Capture the cell that displays the provided text and extract its [X, Y] central coordinate. 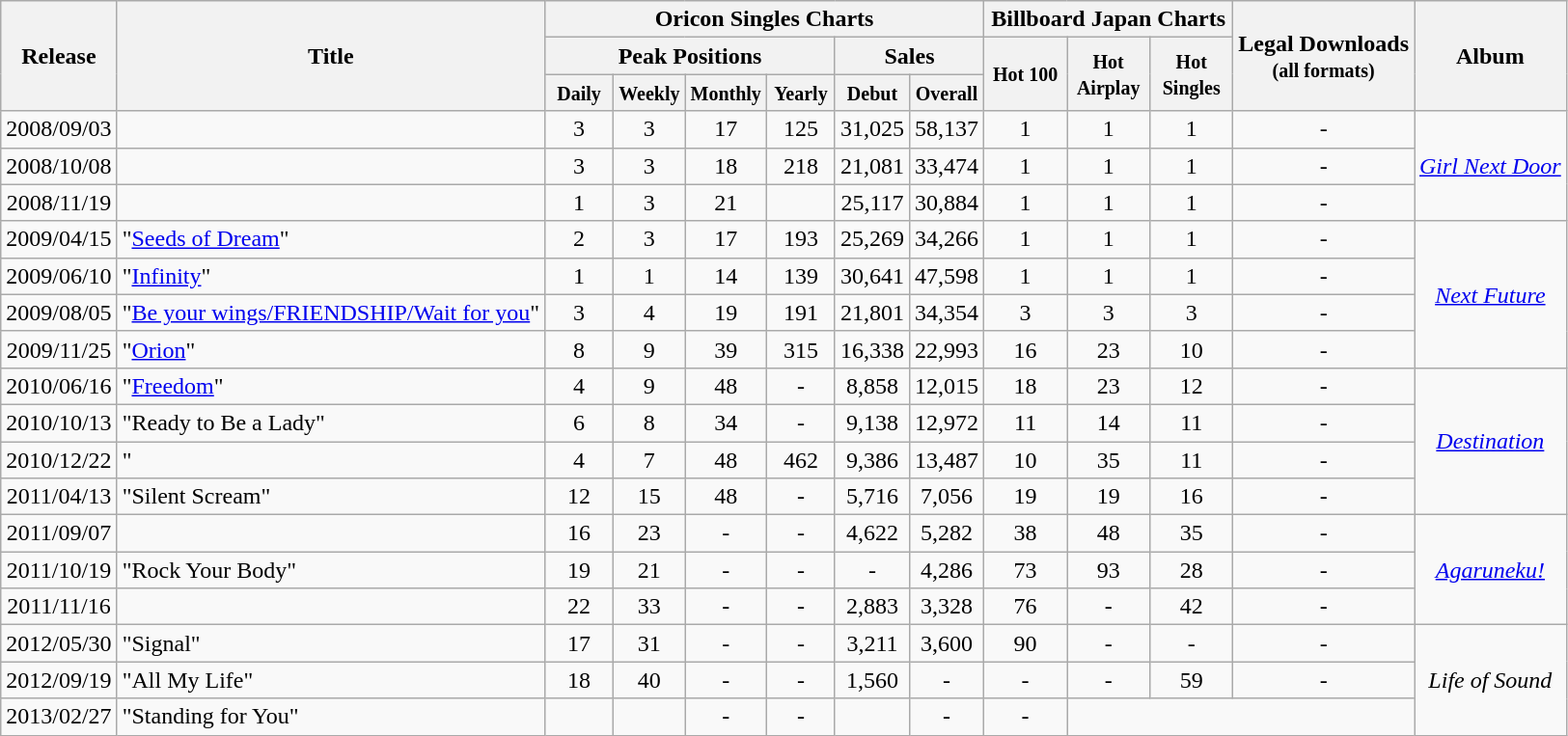
" [330, 460]
"Signal" [330, 643]
2008/10/08 [59, 166]
47,598 [946, 276]
2008/11/19 [59, 203]
2009/11/25 [59, 349]
5,282 [946, 533]
22 [579, 607]
2009/04/15 [59, 239]
193 [801, 239]
2011/09/07 [59, 533]
Oricon Singles Charts [764, 19]
2011/11/16 [59, 607]
218 [801, 166]
2010/06/16 [59, 386]
2013/02/27 [59, 717]
Hot Airplay [1109, 74]
Title [330, 56]
90 [1026, 643]
22,993 [946, 349]
73 [1026, 570]
93 [1109, 570]
"Seeds of Dream" [330, 239]
2010/12/22 [59, 460]
42 [1192, 607]
2009/08/05 [59, 313]
25,117 [872, 203]
40 [649, 680]
2009/06/10 [59, 276]
30,641 [872, 276]
315 [801, 349]
21,081 [872, 166]
34,266 [946, 239]
59 [1192, 680]
12,015 [946, 386]
4,622 [872, 533]
2011/04/13 [59, 497]
191 [801, 313]
3,600 [946, 643]
Album [1491, 56]
Release [59, 56]
Hot 100 [1026, 74]
33,474 [946, 166]
2 [579, 239]
"Infinity" [330, 276]
76 [1026, 607]
2012/05/30 [59, 643]
Daily [579, 93]
33 [649, 607]
"Orion" [330, 349]
9,138 [872, 423]
Weekly [649, 93]
125 [801, 129]
7,056 [946, 497]
2012/09/19 [59, 680]
4,286 [946, 570]
28 [1192, 570]
58,137 [946, 129]
2,883 [872, 607]
"Rock Your Body" [330, 570]
"Ready to Be a Lady" [330, 423]
34,354 [946, 313]
139 [801, 276]
8,858 [872, 386]
1,560 [872, 680]
3,328 [946, 607]
Overall [946, 93]
Girl Next Door [1491, 166]
Billboard Japan Charts [1109, 19]
31,025 [872, 129]
"All My Life" [330, 680]
Destination [1491, 441]
2011/10/19 [59, 570]
Yearly [801, 93]
9,386 [872, 460]
"Silent Scream" [330, 497]
Life of Sound [1491, 680]
462 [801, 460]
31 [649, 643]
2008/09/03 [59, 129]
Hot Singles [1192, 74]
16,338 [872, 349]
6 [579, 423]
3,211 [872, 643]
Debut [872, 93]
2010/10/13 [59, 423]
25,269 [872, 239]
Legal Downloads(all formats) [1324, 56]
7 [649, 460]
15 [649, 497]
Sales [909, 56]
34 [726, 423]
"Freedom" [330, 386]
Peak Positions [691, 56]
39 [726, 349]
Agaruneku! [1491, 570]
21,801 [872, 313]
12,972 [946, 423]
13,487 [946, 460]
Next Future [1491, 294]
Monthly [726, 93]
30,884 [946, 203]
"Standing for You" [330, 717]
38 [1026, 533]
5,716 [872, 497]
"Be your wings/FRIENDSHIP/Wait for you" [330, 313]
